Pinpoint the cell where the given text exists, returning its (X, Y) midpoint coordinate. 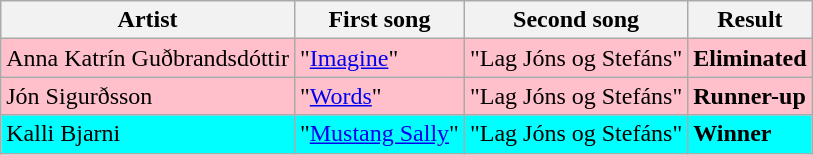
"Words" (379, 96)
"Mustang Sally" (379, 134)
Jón Sigurðsson (148, 96)
Result (750, 20)
Artist (148, 20)
Runner-up (750, 96)
Anna Katrín Guðbrandsdóttir (148, 58)
"Imagine" (379, 58)
Kalli Bjarni (148, 134)
Winner (750, 134)
Second song (576, 20)
First song (379, 20)
Eliminated (750, 58)
